Output the (x, y) coordinate of the center of the cell containing the given text.  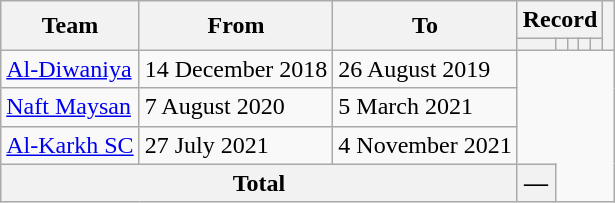
Naft Maysan (70, 107)
Record (560, 20)
5 March 2021 (425, 107)
14 December 2018 (236, 69)
Al-Karkh SC (70, 145)
From (236, 26)
27 July 2021 (236, 145)
26 August 2019 (425, 69)
To (425, 26)
— (536, 183)
4 November 2021 (425, 145)
Al-Diwaniya (70, 69)
Team (70, 26)
Total (259, 183)
7 August 2020 (236, 107)
